Search for the cell housing the specified text and yield its (X, Y) center coordinate. 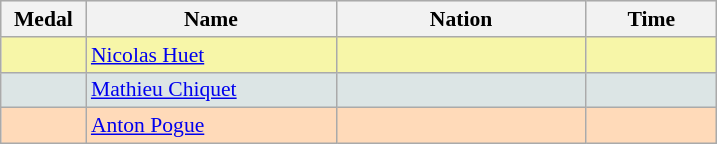
Nicolas Huet (211, 55)
Nation (461, 19)
Time (651, 19)
Anton Pogue (211, 126)
Medal (44, 19)
Mathieu Chiquet (211, 90)
Name (211, 19)
